Search for the cell housing the specified text and yield its [X, Y] center coordinate. 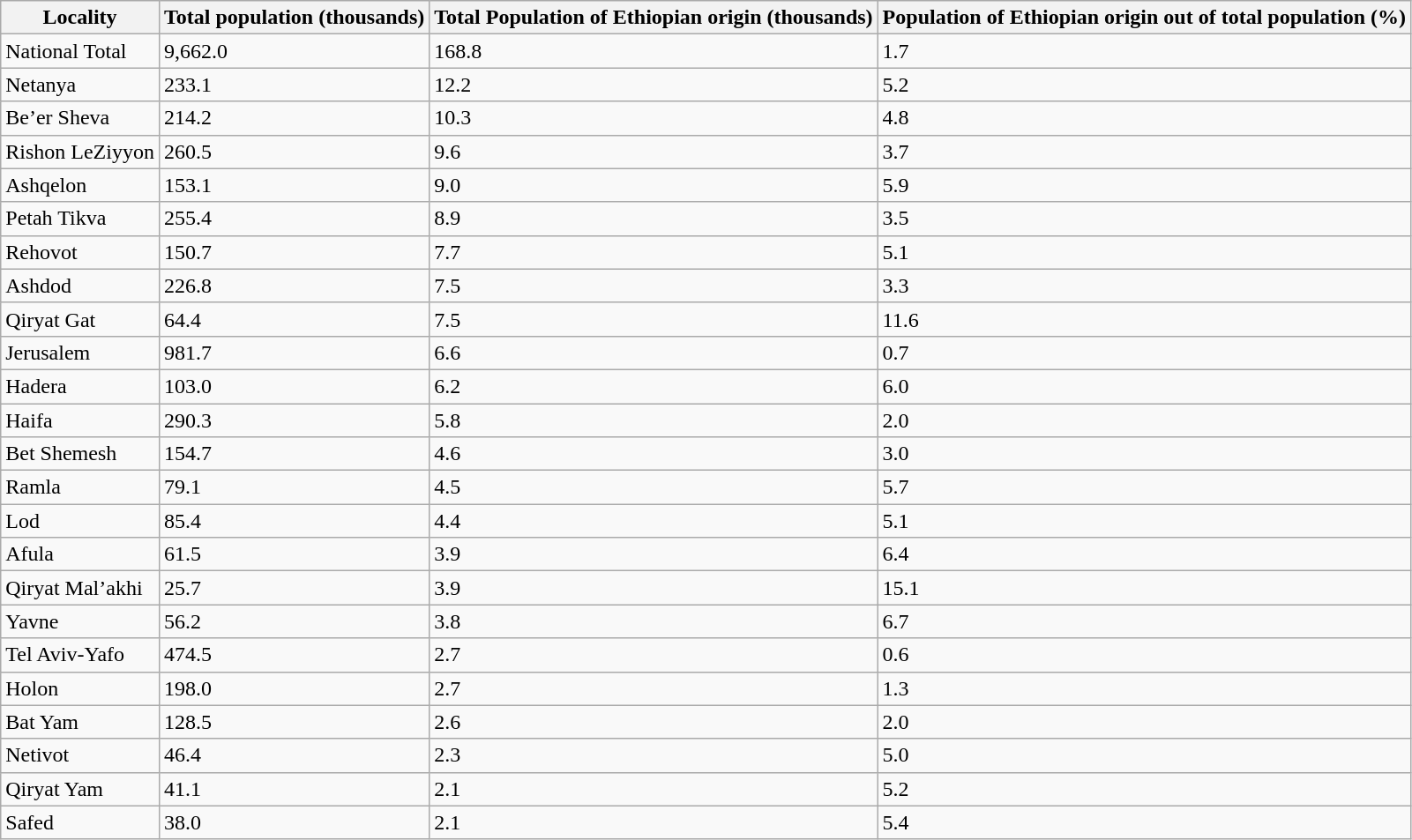
6.0 [1144, 386]
103.0 [294, 386]
Rishon LeZiyyon [80, 152]
233.1 [294, 85]
Holon [80, 688]
Yavne [80, 621]
168.8 [654, 51]
7.7 [654, 252]
Rehovot [80, 252]
Qiryat Gat [80, 319]
National Total [80, 51]
6.6 [654, 353]
255.4 [294, 219]
5.0 [1144, 755]
Population of Ethiopian origin out of total population (%) [1144, 18]
5.4 [1144, 822]
1.7 [1144, 51]
290.3 [294, 420]
Qiryat Yam [80, 789]
64.4 [294, 319]
4.6 [654, 454]
198.0 [294, 688]
474.5 [294, 655]
12.2 [654, 85]
4.4 [654, 521]
Qiryat Mal’akhi [80, 588]
1.3 [1144, 688]
5.7 [1144, 487]
6.4 [1144, 554]
2.6 [654, 722]
Total Population of Ethiopian origin (thousands) [654, 18]
61.5 [294, 554]
38.0 [294, 822]
5.8 [654, 420]
0.7 [1144, 353]
3.5 [1144, 219]
260.5 [294, 152]
Netivot [80, 755]
3.0 [1144, 454]
4.8 [1144, 118]
Be’er Sheva [80, 118]
Afula [80, 554]
4.5 [654, 487]
9.0 [654, 185]
9,662.0 [294, 51]
0.6 [1144, 655]
154.7 [294, 454]
Ashqelon [80, 185]
3.3 [1144, 286]
Tel Aviv-Yafo [80, 655]
6.7 [1144, 621]
Netanya [80, 85]
3.7 [1144, 152]
Total population (thousands) [294, 18]
Locality [80, 18]
Safed [80, 822]
153.1 [294, 185]
Bet Shemesh [80, 454]
981.7 [294, 353]
Haifa [80, 420]
15.1 [1144, 588]
10.3 [654, 118]
79.1 [294, 487]
9.6 [654, 152]
Ramla [80, 487]
3.8 [654, 621]
5.9 [1144, 185]
8.9 [654, 219]
Lod [80, 521]
6.2 [654, 386]
11.6 [1144, 319]
25.7 [294, 588]
Jerusalem [80, 353]
41.1 [294, 789]
128.5 [294, 722]
56.2 [294, 621]
Bat Yam [80, 722]
Hadera [80, 386]
214.2 [294, 118]
150.7 [294, 252]
85.4 [294, 521]
Petah Tikva [80, 219]
226.8 [294, 286]
Ashdod [80, 286]
46.4 [294, 755]
2.3 [654, 755]
